From the cell containing the given text, extract its center point as (x, y) coordinate. 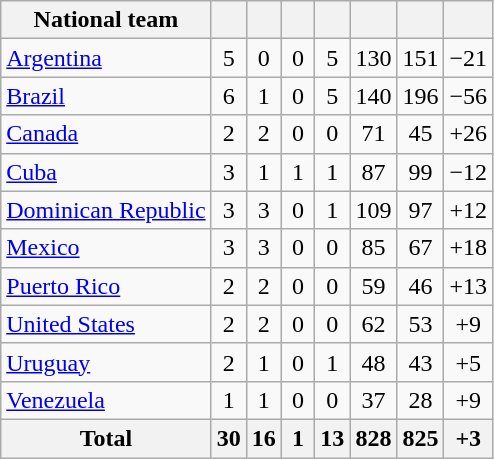
Dominican Republic (106, 210)
825 (420, 438)
71 (374, 134)
Cuba (106, 172)
+18 (468, 248)
+26 (468, 134)
99 (420, 172)
48 (374, 362)
30 (228, 438)
97 (420, 210)
−12 (468, 172)
6 (228, 96)
151 (420, 58)
National team (106, 20)
+12 (468, 210)
196 (420, 96)
−56 (468, 96)
109 (374, 210)
Puerto Rico (106, 286)
Mexico (106, 248)
16 (264, 438)
United States (106, 324)
67 (420, 248)
140 (374, 96)
43 (420, 362)
Argentina (106, 58)
828 (374, 438)
59 (374, 286)
Uruguay (106, 362)
62 (374, 324)
53 (420, 324)
87 (374, 172)
+3 (468, 438)
130 (374, 58)
+5 (468, 362)
46 (420, 286)
−21 (468, 58)
37 (374, 400)
Venezuela (106, 400)
85 (374, 248)
Canada (106, 134)
45 (420, 134)
Total (106, 438)
28 (420, 400)
13 (332, 438)
Brazil (106, 96)
+13 (468, 286)
